Find where the given text appears and provide that cell's center as [x, y] coordinate. 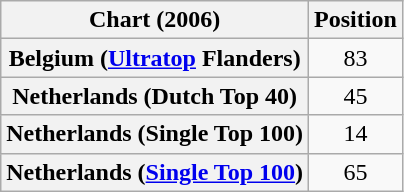
Chart (2006) [155, 20]
Netherlands (Dutch Top 40) [155, 96]
Belgium (Ultratop Flanders) [155, 58]
83 [356, 58]
14 [356, 134]
Position [356, 20]
45 [356, 96]
65 [356, 172]
